Detect which cell encompasses the target text, then output its [X, Y] center coordinate. 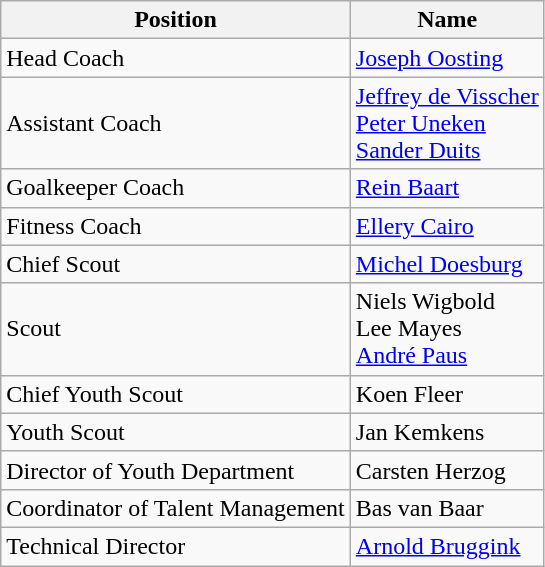
Technical Director [176, 546]
Bas van Baar [447, 508]
Rein Baart [447, 188]
Ellery Cairo [447, 226]
Director of Youth Department [176, 470]
Scout [176, 329]
Koen Fleer [447, 394]
Carsten Herzog [447, 470]
Jeffrey de Visscher Peter Uneken Sander Duits [447, 123]
Head Coach [176, 58]
Coordinator of Talent Management [176, 508]
Chief Youth Scout [176, 394]
Joseph Oosting [447, 58]
Goalkeeper Coach [176, 188]
Assistant Coach [176, 123]
Arnold Bruggink [447, 546]
Michel Doesburg [447, 264]
Jan Kemkens [447, 432]
Fitness Coach [176, 226]
Chief Scout [176, 264]
Niels Wigbold Lee Mayes André Paus [447, 329]
Position [176, 20]
Name [447, 20]
Youth Scout [176, 432]
